Locate the cell with the specified text and output its [X, Y] center coordinate. 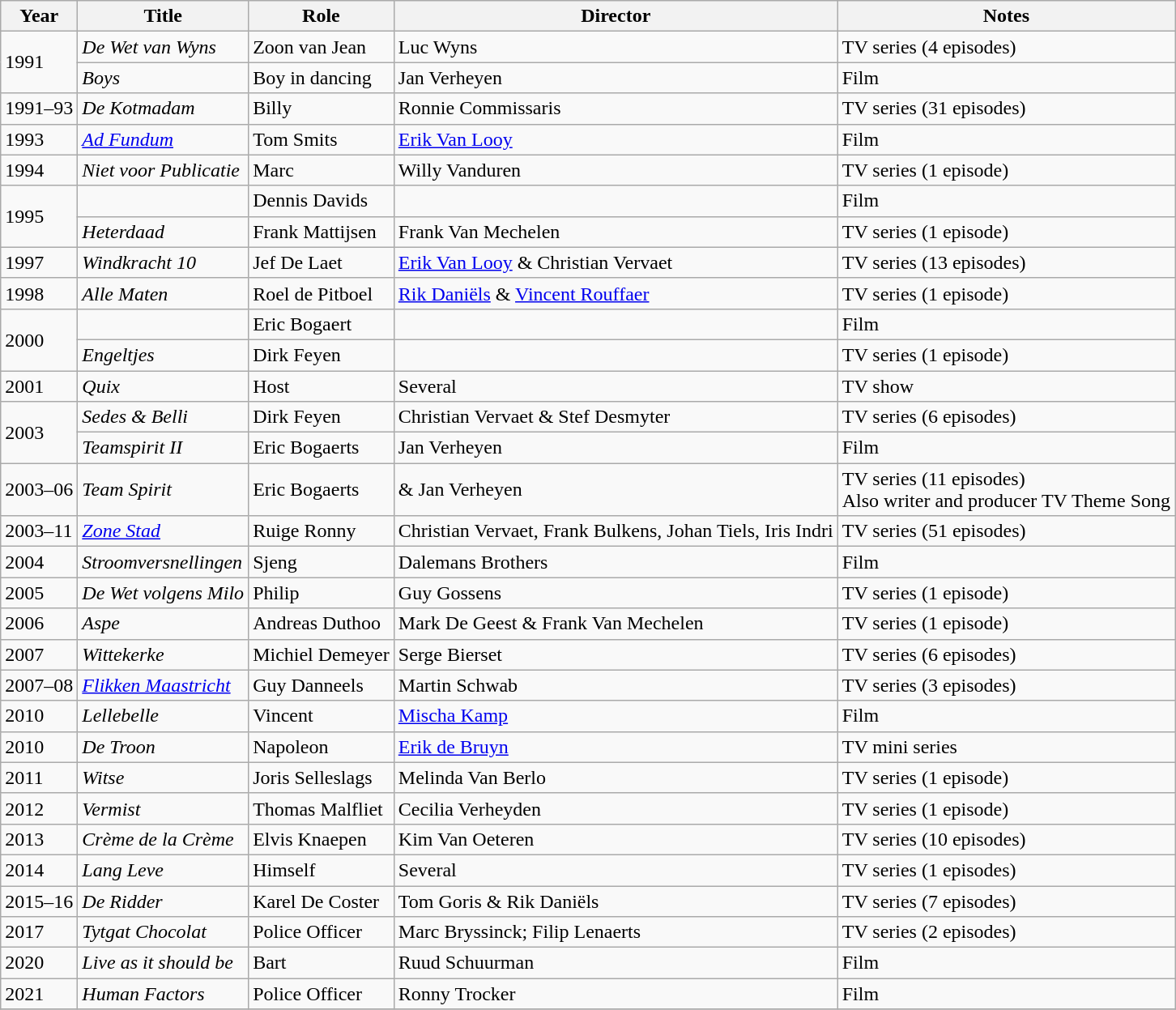
TV series (2 episodes) [1006, 932]
Niet voor Publicatie [164, 170]
Thomas Malfliet [322, 808]
Billy [322, 109]
Himself [322, 870]
TV series (10 episodes) [1006, 839]
Erik Van Looy [616, 139]
2012 [39, 808]
Frank Mattijsen [322, 232]
Erik Van Looy & Christian Vervaet [616, 262]
Philip [322, 593]
Guy Danneels [322, 685]
Sedes & Belli [164, 417]
1995 [39, 216]
Marc Bryssinck; Filip Lenaerts [616, 932]
2003–11 [39, 531]
2020 [39, 963]
Aspe [164, 624]
Stroomversnellingen [164, 562]
De Wet volgens Milo [164, 593]
Lellebelle [164, 716]
1997 [39, 262]
2003–06 [39, 489]
Live as it should be [164, 963]
De Wet van Wyns [164, 47]
2015–16 [39, 901]
2005 [39, 593]
Serge Bierset [616, 654]
Zoon van Jean [322, 47]
Kim Van Oeteren [616, 839]
Rik Daniëls & Vincent Rouffaer [616, 293]
Ruud Schuurman [616, 963]
Christian Vervaet, Frank Bulkens, Johan Tiels, Iris Indri [616, 531]
TV series (3 episodes) [1006, 685]
Martin Schwab [616, 685]
TV series (51 episodes) [1006, 531]
Tom Smits [322, 139]
Wittekerke [164, 654]
Dennis Davids [322, 201]
Luc Wyns [616, 47]
Frank Van Mechelen [616, 232]
Mark De Geest & Frank Van Mechelen [616, 624]
Boys [164, 78]
TV show [1006, 386]
TV series (11 episodes)Also writer and producer TV Theme Song [1006, 489]
Role [322, 16]
Teamspirit II [164, 448]
Ad Fundum [164, 139]
Sjeng [322, 562]
Ruige Ronny [322, 531]
Lang Leve [164, 870]
Windkracht 10 [164, 262]
Guy Gossens [616, 593]
Willy Vanduren [616, 170]
Human Factors [164, 994]
Jef De Laet [322, 262]
Elvis Knaepen [322, 839]
TV series (13 episodes) [1006, 262]
Quix [164, 386]
Year [39, 16]
Mischa Kamp [616, 716]
Ronny Trocker [616, 994]
Marc [322, 170]
Dalemans Brothers [616, 562]
Crème de la Crème [164, 839]
Melinda Van Berlo [616, 778]
2007–08 [39, 685]
Flikken Maastricht [164, 685]
Witse [164, 778]
Erik de Bruyn [616, 747]
2003 [39, 433]
TV series (7 episodes) [1006, 901]
Joris Selleslags [322, 778]
Team Spirit [164, 489]
Boy in dancing [322, 78]
De Ridder [164, 901]
Heterdaad [164, 232]
2004 [39, 562]
1994 [39, 170]
De Troon [164, 747]
Andreas Duthoo [322, 624]
& Jan Verheyen [616, 489]
Michiel Demeyer [322, 654]
Karel De Coster [322, 901]
Vincent [322, 716]
2014 [39, 870]
Director [616, 16]
1998 [39, 293]
Christian Vervaet & Stef Desmyter [616, 417]
Host [322, 386]
Cecilia Verheyden [616, 808]
Notes [1006, 16]
Zone Stad [164, 531]
1991 [39, 62]
2006 [39, 624]
TV series (1 episodes) [1006, 870]
TV series (4 episodes) [1006, 47]
Roel de Pitboel [322, 293]
TV series (31 episodes) [1006, 109]
Tytgat Chocolat [164, 932]
2000 [39, 339]
TV mini series [1006, 747]
2021 [39, 994]
Bart [322, 963]
Engeltjes [164, 355]
1993 [39, 139]
2017 [39, 932]
1991–93 [39, 109]
2011 [39, 778]
Title [164, 16]
De Kotmadam [164, 109]
Tom Goris & Rik Daniëls [616, 901]
2001 [39, 386]
Alle Maten [164, 293]
Vermist [164, 808]
Ronnie Commissaris [616, 109]
2013 [39, 839]
Eric Bogaert [322, 324]
2007 [39, 654]
Napoleon [322, 747]
